For the text-containing cell, return its midpoint in [X, Y] coordinate format. 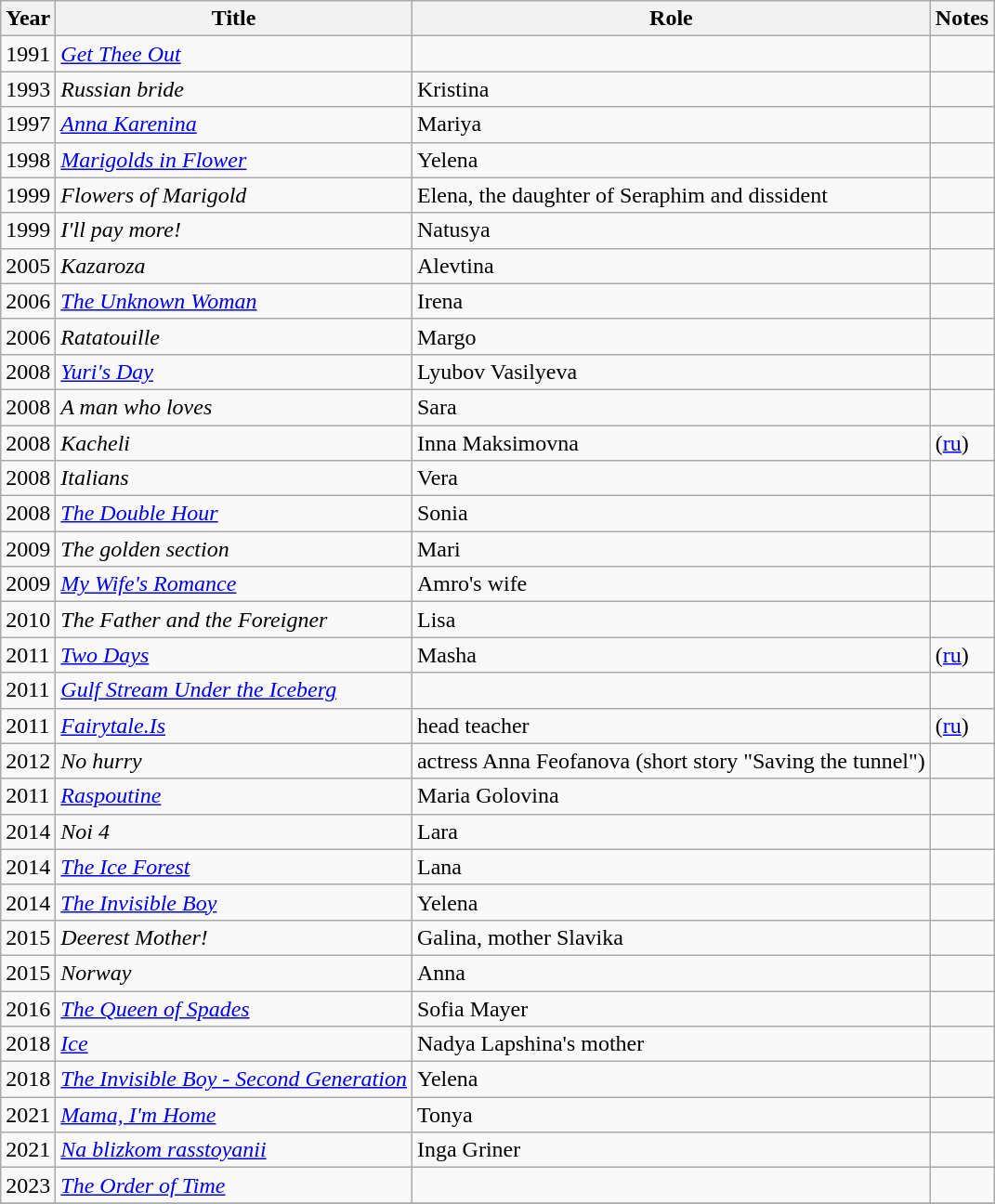
Get Thee Out [234, 54]
The Ice Forest [234, 867]
Na blizkom rasstoyanii [234, 1150]
2023 [28, 1185]
Inna Maksimovna [671, 443]
Russian bride [234, 89]
Irena [671, 301]
The Father and the Foreigner [234, 620]
head teacher [671, 726]
Inga Griner [671, 1150]
Sara [671, 407]
Fairytale.Is [234, 726]
Elena, the daughter of Seraphim and dissident [671, 195]
1991 [28, 54]
Kacheli [234, 443]
Anna Karenina [234, 124]
Lisa [671, 620]
The Invisible Boy [234, 902]
Ice [234, 1044]
2012 [28, 761]
Title [234, 19]
The Order of Time [234, 1185]
Anna [671, 973]
Italians [234, 478]
Amro's wife [671, 584]
The Invisible Boy - Second Generation [234, 1080]
2005 [28, 266]
Sofia Mayer [671, 1008]
Margo [671, 336]
Vera [671, 478]
Maria Golovina [671, 796]
Lyubov Vasilyeva [671, 372]
The Queen of Spades [234, 1008]
Kristina [671, 89]
Lara [671, 831]
actress Anna Feofanova (short story "Saving the tunnel") [671, 761]
Marigolds in Flower [234, 160]
Kazaroza [234, 266]
Tonya [671, 1115]
My Wife's Romance [234, 584]
Norway [234, 973]
Sonia [671, 514]
Natusya [671, 230]
Flowers of Marigold [234, 195]
The golden section [234, 549]
1997 [28, 124]
Year [28, 19]
Gulf Stream Under the Iceberg [234, 690]
Notes [962, 19]
Deerest Mother! [234, 937]
Mama, I'm Home [234, 1115]
I'll pay more! [234, 230]
Yuri's Day [234, 372]
The Unknown Woman [234, 301]
Role [671, 19]
Alevtina [671, 266]
Two Days [234, 655]
The Double Hour [234, 514]
Nadya Lapshina's mother [671, 1044]
A man who loves [234, 407]
Raspoutine [234, 796]
Masha [671, 655]
No hurry [234, 761]
Galina, mother Slavika [671, 937]
Noi 4 [234, 831]
Mariya [671, 124]
1993 [28, 89]
2016 [28, 1008]
1998 [28, 160]
2010 [28, 620]
Mari [671, 549]
Ratatouille [234, 336]
Lana [671, 867]
